For the text-containing cell, return its midpoint in [X, Y] coordinate format. 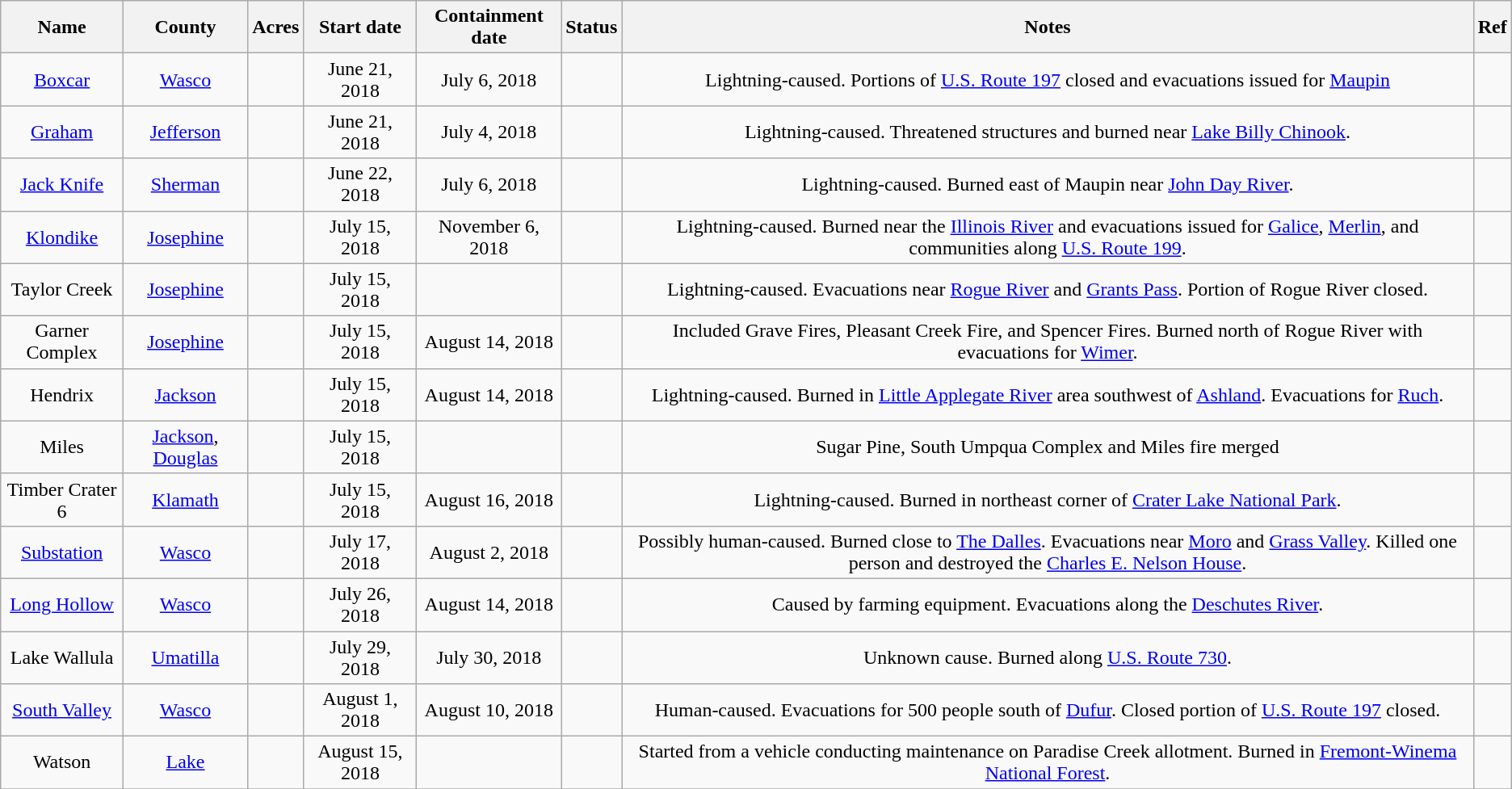
Lightning-caused. Burned in Little Applegate River area southwest of Ashland. Evacuations for Ruch. [1048, 394]
Lightning-caused. Evacuations near Rogue River and Grants Pass. Portion of Rogue River closed. [1048, 289]
July 30, 2018 [489, 657]
Graham [62, 132]
Boxcar [62, 79]
Acres [276, 27]
Substation [62, 552]
Jackson [185, 394]
Hendrix [62, 394]
Miles [62, 447]
Jack Knife [62, 184]
August 2, 2018 [489, 552]
Lake Wallula [62, 657]
Name [62, 27]
Started from a vehicle conducting maintenance on Paradise Creek allotment. Burned in Fremont-Winema National Forest. [1048, 762]
Human-caused. Evacuations for 500 people south of Dufur. Closed portion of U.S. Route 197 closed. [1048, 711]
Unknown cause. Burned along U.S. Route 730. [1048, 657]
Jackson, Douglas [185, 447]
June 22, 2018 [360, 184]
Lightning-caused. Burned east of Maupin near John Day River. [1048, 184]
Klondike [62, 237]
Watson [62, 762]
Lightning-caused. Burned in northeast corner of Crater Lake National Park. [1048, 499]
Klamath [185, 499]
Timber Crater 6 [62, 499]
November 6, 2018 [489, 237]
County [185, 27]
Sherman [185, 184]
July 4, 2018 [489, 132]
Lightning-caused. Threatened structures and burned near Lake Billy Chinook. [1048, 132]
July 17, 2018 [360, 552]
Notes [1048, 27]
South Valley [62, 711]
Caused by farming equipment. Evacuations along the Deschutes River. [1048, 604]
Start date [360, 27]
Taylor Creek [62, 289]
Long Hollow [62, 604]
Garner Complex [62, 342]
Ref [1493, 27]
Lightning-caused. Burned near the Illinois River and evacuations issued for Galice, Merlin, and communities along U.S. Route 199. [1048, 237]
August 1, 2018 [360, 711]
Lake [185, 762]
Jefferson [185, 132]
July 29, 2018 [360, 657]
Sugar Pine, South Umpqua Complex and Miles fire merged [1048, 447]
Lightning-caused. Portions of U.S. Route 197 closed and evacuations issued for Maupin [1048, 79]
Included Grave Fires, Pleasant Creek Fire, and Spencer Fires. Burned north of Rogue River with evacuations for Wimer. [1048, 342]
Containment date [489, 27]
Status [591, 27]
Umatilla [185, 657]
August 16, 2018 [489, 499]
August 15, 2018 [360, 762]
July 26, 2018 [360, 604]
August 10, 2018 [489, 711]
